Determine the [x, y] coordinate at the center of the cell enclosing the given text.  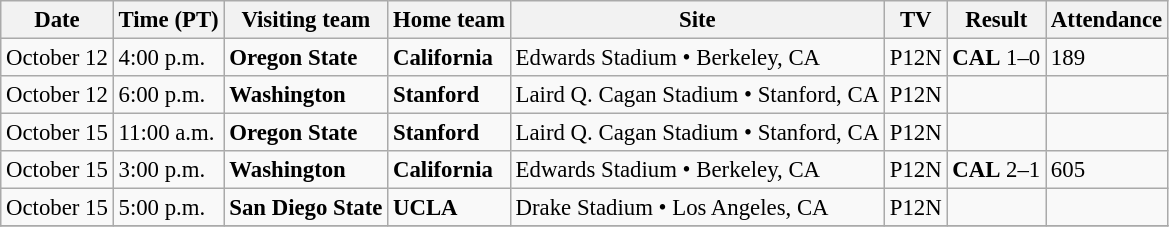
CAL 2–1 [996, 170]
3:00 p.m. [168, 170]
Site [697, 20]
5:00 p.m. [168, 208]
Result [996, 20]
Home team [450, 20]
11:00 a.m. [168, 133]
Time (PT) [168, 20]
Attendance [1107, 20]
Visiting team [306, 20]
TV [916, 20]
189 [1107, 58]
605 [1107, 170]
6:00 p.m. [168, 95]
San Diego State [306, 208]
Date [57, 20]
UCLA [450, 208]
Drake Stadium • Los Angeles, CA [697, 208]
CAL 1–0 [996, 58]
4:00 p.m. [168, 58]
